Determine the (X, Y) coordinate at the center of the cell enclosing the given text.  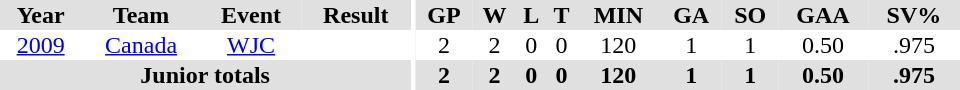
SV% (914, 15)
GP (444, 15)
Year (40, 15)
Canada (141, 45)
Result (356, 15)
MIN (618, 15)
GA (691, 15)
Team (141, 15)
2009 (40, 45)
SO (750, 15)
Event (251, 15)
WJC (251, 45)
W (494, 15)
T (561, 15)
GAA (823, 15)
Junior totals (205, 75)
L (531, 15)
